Search for the cell housing the specified text and yield its (X, Y) center coordinate. 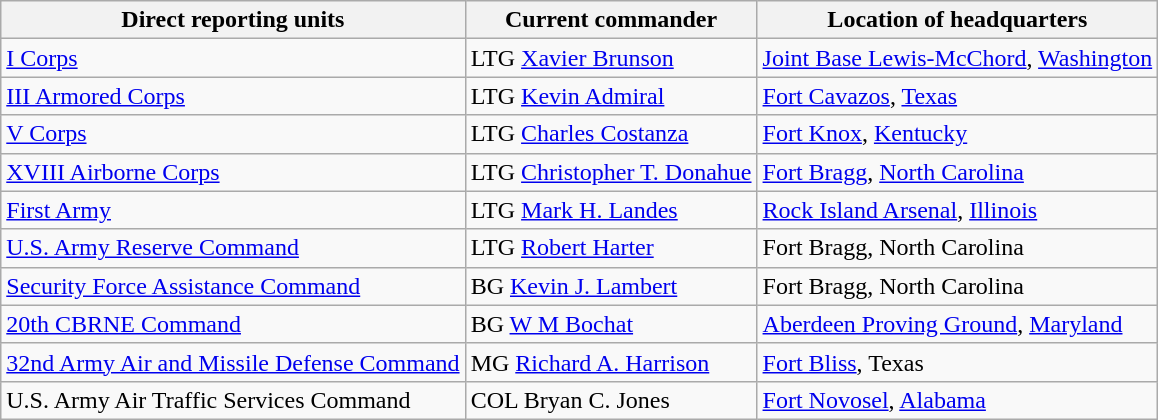
Security Force Assistance Command (233, 286)
V Corps (233, 134)
Location of headquarters (958, 20)
COL Bryan C. Jones (611, 400)
LTG Kevin Admiral (611, 96)
XVIII Airborne Corps (233, 172)
Fort Bliss, Texas (958, 362)
Joint Base Lewis-McChord, Washington (958, 58)
III Armored Corps (233, 96)
I Corps (233, 58)
Fort Knox, Kentucky (958, 134)
Fort Cavazos, Texas (958, 96)
First Army (233, 210)
Fort Novosel, Alabama (958, 400)
20th CBRNE Command (233, 324)
LTG Christopher T. Donahue (611, 172)
U.S. Army Reserve Command (233, 248)
U.S. Army Air Traffic Services Command (233, 400)
32nd Army Air and Missile Defense Command (233, 362)
Aberdeen Proving Ground, Maryland (958, 324)
Direct reporting units (233, 20)
LTG Xavier Brunson (611, 58)
MG Richard A. Harrison (611, 362)
LTG Charles Costanza (611, 134)
LTG Mark H. Landes (611, 210)
LTG Robert Harter (611, 248)
BG W M Bochat (611, 324)
Current commander (611, 20)
Rock Island Arsenal, Illinois (958, 210)
BG Kevin J. Lambert (611, 286)
